Detect which cell encompasses the target text, then output its [x, y] center coordinate. 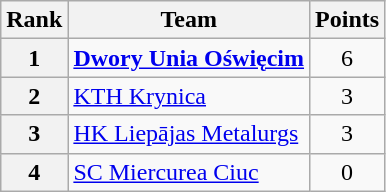
Dwory Unia Oświęcim [189, 58]
1 [34, 58]
2 [34, 96]
4 [34, 172]
KTH Krynica [189, 96]
HK Liepājas Metalurgs [189, 134]
SC Miercurea Ciuc [189, 172]
6 [348, 58]
Points [348, 20]
Rank [34, 20]
Team [189, 20]
0 [348, 172]
